Return the [x, y] coordinate for the center point of the cell that contains the specified text.  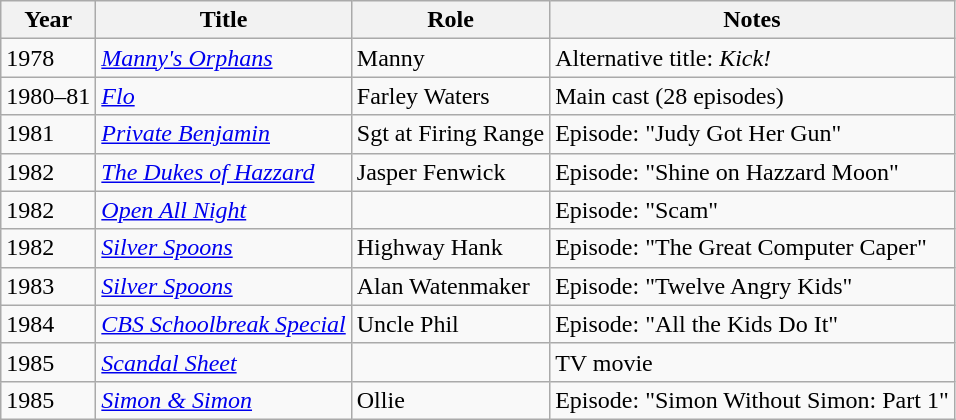
Highway Hank [450, 248]
Alan Watenmaker [450, 286]
Episode: "Twelve Angry Kids" [752, 286]
Role [450, 20]
Episode: "Shine on Hazzard Moon" [752, 172]
The Dukes of Hazzard [224, 172]
Episode: "All the Kids Do It" [752, 324]
Manny [450, 58]
Private Benjamin [224, 134]
Main cast (28 episodes) [752, 96]
1980–81 [48, 96]
Sgt at Firing Range [450, 134]
Scandal Sheet [224, 362]
1978 [48, 58]
1984 [48, 324]
Year [48, 20]
Episode: "Scam" [752, 210]
Simon & Simon [224, 400]
Farley Waters [450, 96]
Episode: "Simon Without Simon: Part 1" [752, 400]
CBS Schoolbreak Special [224, 324]
Episode: "Judy Got Her Gun" [752, 134]
Ollie [450, 400]
1981 [48, 134]
Uncle Phil [450, 324]
Manny's Orphans [224, 58]
Episode: "The Great Computer Caper" [752, 248]
Jasper Fenwick [450, 172]
TV movie [752, 362]
Flo [224, 96]
Notes [752, 20]
Open All Night [224, 210]
Alternative title: Kick! [752, 58]
1983 [48, 286]
Title [224, 20]
